Search for the cell housing the specified text and yield its (X, Y) center coordinate. 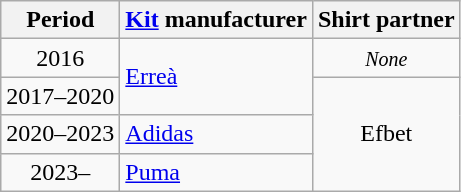
Efbet (386, 134)
2017–2020 (60, 96)
Adidas (216, 134)
Shirt partner (386, 20)
2016 (60, 58)
Erreà (216, 77)
Period (60, 20)
Puma (216, 172)
2020–2023 (60, 134)
None (386, 58)
Kit manufacturer (216, 20)
2023– (60, 172)
